Find where the given text appears and provide that cell's center as (x, y) coordinate. 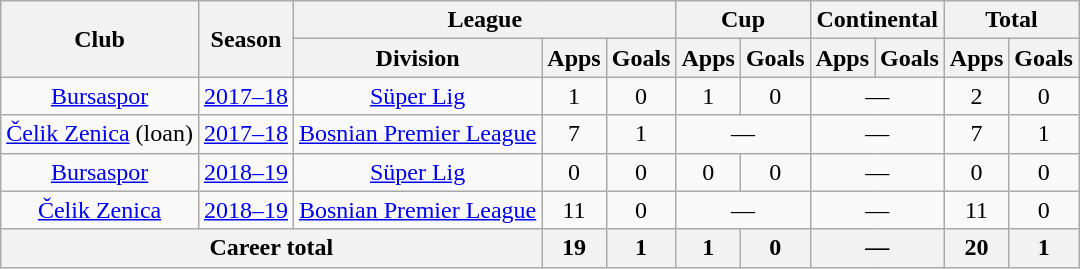
League (484, 20)
19 (574, 248)
Continental (877, 20)
20 (976, 248)
Čelik Zenica (100, 210)
Čelik Zenica (loan) (100, 134)
Division (417, 58)
Season (246, 39)
Total (1011, 20)
2 (976, 96)
Career total (272, 248)
Club (100, 39)
Cup (743, 20)
